From the cell containing the given text, extract its center point as [x, y] coordinate. 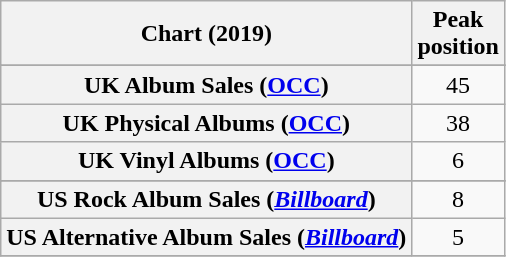
5 [458, 237]
UK Physical Albums (OCC) [206, 123]
6 [458, 161]
US Alternative Album Sales (Billboard) [206, 237]
45 [458, 85]
UK Album Sales (OCC) [206, 85]
US Rock Album Sales (Billboard) [206, 199]
Chart (2019) [206, 34]
8 [458, 199]
Peakposition [458, 34]
38 [458, 123]
UK Vinyl Albums (OCC) [206, 161]
